Detect which cell encompasses the target text, then output its (X, Y) center coordinate. 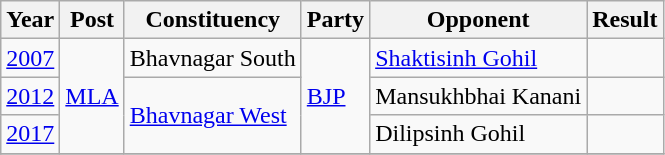
BJP (335, 96)
Opponent (478, 20)
2012 (30, 96)
Result (625, 20)
2017 (30, 134)
Bhavnagar South (212, 58)
Shaktisinh Gohil (478, 58)
Party (335, 20)
Post (92, 20)
Dilipsinh Gohil (478, 134)
Bhavnagar West (212, 115)
2007 (30, 58)
MLA (92, 96)
Constituency (212, 20)
Mansukhbhai Kanani (478, 96)
Year (30, 20)
